Extract the (X, Y) coordinate from the center of the cell holding the provided text.  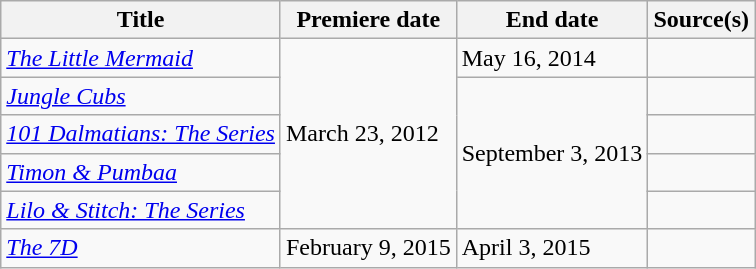
March 23, 2012 (368, 134)
May 16, 2014 (552, 58)
101 Dalmatians: The Series (141, 134)
February 9, 2015 (368, 248)
End date (552, 20)
Timon & Pumbaa (141, 172)
Source(s) (702, 20)
The Little Mermaid (141, 58)
Jungle Cubs (141, 96)
April 3, 2015 (552, 248)
Premiere date (368, 20)
September 3, 2013 (552, 153)
Title (141, 20)
The 7D (141, 248)
Lilo & Stitch: The Series (141, 210)
